Locate the cell with the specified text and output its [X, Y] center coordinate. 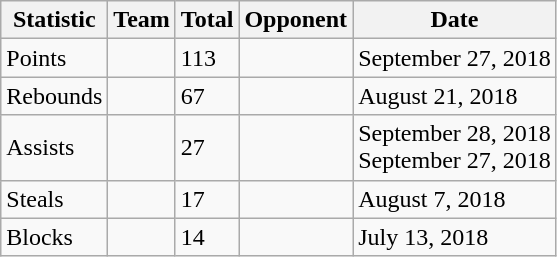
Points [54, 58]
Opponent [296, 20]
September 27, 2018 [455, 58]
Statistic [54, 20]
Rebounds [54, 96]
August 21, 2018 [455, 96]
67 [207, 96]
17 [207, 199]
Date [455, 20]
August 7, 2018 [455, 199]
27 [207, 148]
Total [207, 20]
14 [207, 237]
113 [207, 58]
Blocks [54, 237]
Steals [54, 199]
July 13, 2018 [455, 237]
Team [142, 20]
September 28, 2018September 27, 2018 [455, 148]
Assists [54, 148]
